Output the (x, y) coordinate of the center of the cell containing the given text.  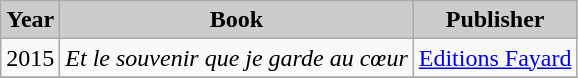
Publisher (495, 20)
Et le souvenir que je garde au cœur (236, 58)
Year (30, 20)
Book (236, 20)
Editions Fayard (495, 58)
2015 (30, 58)
